Detect which cell encompasses the target text, then output its [x, y] center coordinate. 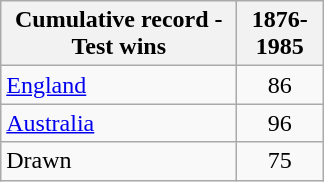
Australia [119, 123]
Cumulative record - Test wins [119, 34]
86 [280, 85]
1876-1985 [280, 34]
96 [280, 123]
Drawn [119, 161]
75 [280, 161]
England [119, 85]
